Return the [X, Y] coordinate for the center point of the cell that contains the specified text.  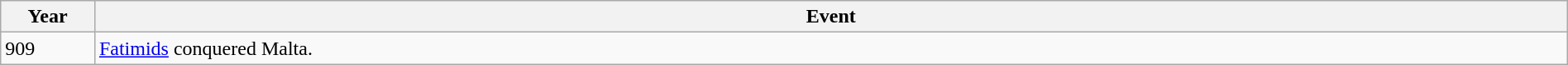
Fatimids conquered Malta. [830, 48]
Event [830, 17]
909 [48, 48]
Year [48, 17]
